Extract the [X, Y] coordinate from the center of the cell holding the provided text.  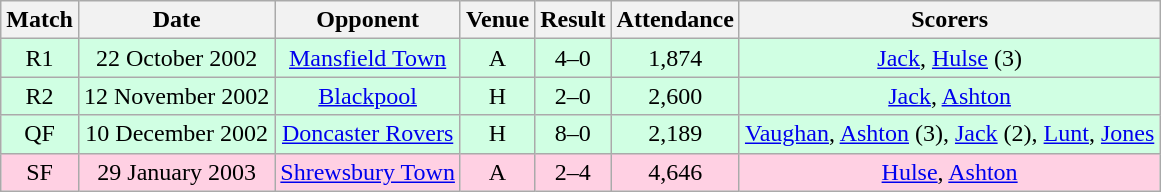
4,646 [675, 172]
Shrewsbury Town [368, 172]
4–0 [573, 58]
10 December 2002 [176, 134]
Hulse, Ashton [949, 172]
Vaughan, Ashton (3), Jack (2), Lunt, Jones [949, 134]
Result [573, 20]
Blackpool [368, 96]
8–0 [573, 134]
Jack, Hulse (3) [949, 58]
22 October 2002 [176, 58]
2–0 [573, 96]
QF [40, 134]
Venue [497, 20]
SF [40, 172]
29 January 2003 [176, 172]
2,189 [675, 134]
Match [40, 20]
1,874 [675, 58]
R1 [40, 58]
Scorers [949, 20]
Date [176, 20]
Mansfield Town [368, 58]
Jack, Ashton [949, 96]
Doncaster Rovers [368, 134]
2,600 [675, 96]
Attendance [675, 20]
R2 [40, 96]
2–4 [573, 172]
Opponent [368, 20]
12 November 2002 [176, 96]
